For the text-containing cell, return its midpoint in [X, Y] coordinate format. 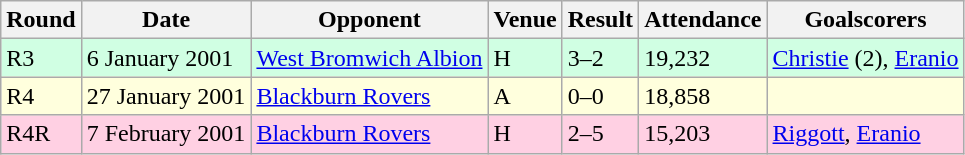
27 January 2001 [166, 96]
Attendance [703, 20]
Goalscorers [866, 20]
Riggott, Eranio [866, 134]
19,232 [703, 58]
R4R [41, 134]
Result [600, 20]
A [525, 96]
R3 [41, 58]
Round [41, 20]
6 January 2001 [166, 58]
0–0 [600, 96]
R4 [41, 96]
18,858 [703, 96]
15,203 [703, 134]
Christie (2), Eranio [866, 58]
Date [166, 20]
2–5 [600, 134]
West Bromwich Albion [370, 58]
3–2 [600, 58]
7 February 2001 [166, 134]
Venue [525, 20]
Opponent [370, 20]
